Extract the (x, y) coordinate from the center of the cell holding the provided text.  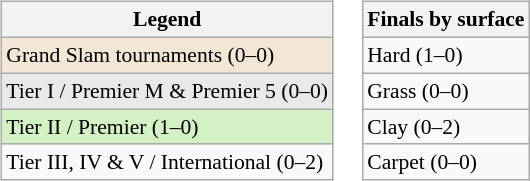
Grand Slam tournaments (0–0) (167, 55)
Tier III, IV & V / International (0–2) (167, 162)
Hard (1–0) (446, 55)
Legend (167, 20)
Clay (0–2) (446, 127)
Carpet (0–0) (446, 162)
Grass (0–0) (446, 91)
Tier II / Premier (1–0) (167, 127)
Finals by surface (446, 20)
Tier I / Premier M & Premier 5 (0–0) (167, 91)
